Identify which cell holds the provided text, then report its (X, Y) central coordinate. 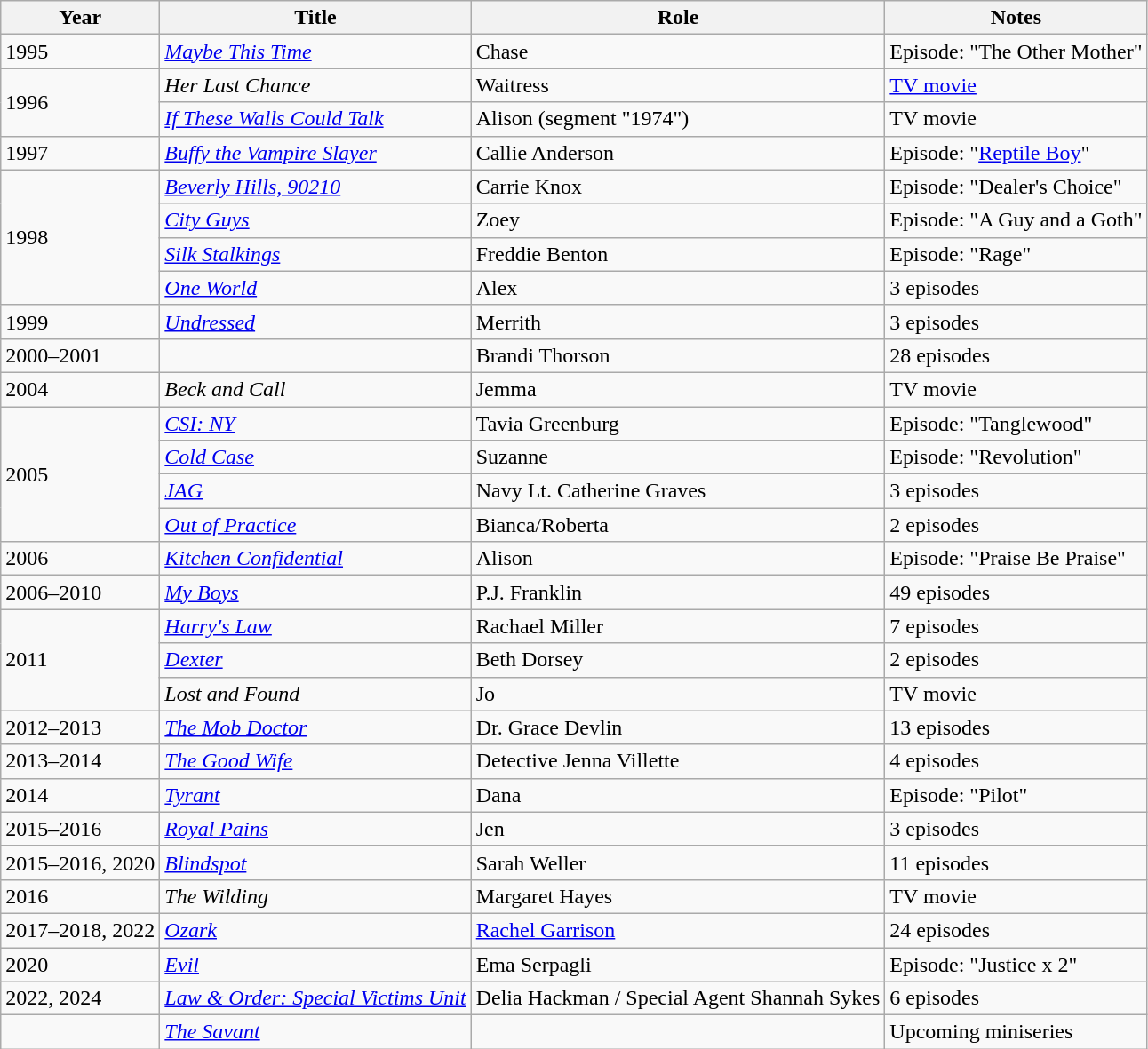
Cold Case (315, 457)
Rachel Garrison (678, 930)
Freddie Benton (678, 254)
Alison (segment "1974") (678, 119)
The Good Wife (315, 761)
Jen (678, 829)
City Guys (315, 220)
Tyrant (315, 795)
Episode: "The Other Mother" (1016, 52)
2012–2013 (80, 727)
Jemma (678, 389)
Carrie Knox (678, 187)
2004 (80, 389)
Chase (678, 52)
7 episodes (1016, 626)
Buffy the Vampire Slayer (315, 153)
Episode: "Tanglewood" (1016, 424)
Alison (678, 559)
The Mob Doctor (315, 727)
2016 (80, 896)
28 episodes (1016, 355)
49 episodes (1016, 592)
2014 (80, 795)
Bianca/Roberta (678, 525)
2011 (80, 660)
Maybe This Time (315, 52)
Rachael Miller (678, 626)
Blindspot (315, 862)
Jo (678, 694)
Tavia Greenburg (678, 424)
Episode: "Rage" (1016, 254)
11 episodes (1016, 862)
Dr. Grace Devlin (678, 727)
Kitchen Confidential (315, 559)
P.J. Franklin (678, 592)
Alex (678, 288)
Delia Hackman / Special Agent Shannah Sykes (678, 998)
Episode: "Praise Be Praise" (1016, 559)
Year (80, 18)
Beck and Call (315, 389)
Upcoming miniseries (1016, 1032)
Suzanne (678, 457)
Notes (1016, 18)
Zoey (678, 220)
Dexter (315, 660)
1997 (80, 153)
My Boys (315, 592)
Episode: "Pilot" (1016, 795)
2006–2010 (80, 592)
2005 (80, 474)
Law & Order: Special Victims Unit (315, 998)
2015–2016 (80, 829)
One World (315, 288)
Evil (315, 964)
Lost and Found (315, 694)
If These Walls Could Talk (315, 119)
2000–2001 (80, 355)
2015–2016, 2020 (80, 862)
The Wilding (315, 896)
Waitress (678, 85)
JAG (315, 491)
2006 (80, 559)
1995 (80, 52)
Beth Dorsey (678, 660)
Episode: "Reptile Boy" (1016, 153)
Detective Jenna Villette (678, 761)
Dana (678, 795)
Episode: "Justice x 2" (1016, 964)
Undressed (315, 322)
Royal Pains (315, 829)
Merrith (678, 322)
Episode: "Dealer's Choice" (1016, 187)
Ema Serpagli (678, 964)
2022, 2024 (80, 998)
Out of Practice (315, 525)
4 episodes (1016, 761)
2013–2014 (80, 761)
2017–2018, 2022 (80, 930)
Role (678, 18)
Title (315, 18)
The Savant (315, 1032)
Episode: "Revolution" (1016, 457)
CSI: NY (315, 424)
1996 (80, 102)
Navy Lt. Catherine Graves (678, 491)
Margaret Hayes (678, 896)
Her Last Chance (315, 85)
Brandi Thorson (678, 355)
2020 (80, 964)
Episode: "A Guy and a Goth" (1016, 220)
Ozark (315, 930)
13 episodes (1016, 727)
Callie Anderson (678, 153)
Silk Stalkings (315, 254)
1998 (80, 237)
24 episodes (1016, 930)
Sarah Weller (678, 862)
Harry's Law (315, 626)
1999 (80, 322)
Beverly Hills, 90210 (315, 187)
6 episodes (1016, 998)
